Determine the [X, Y] coordinate at the center of the cell enclosing the given text.  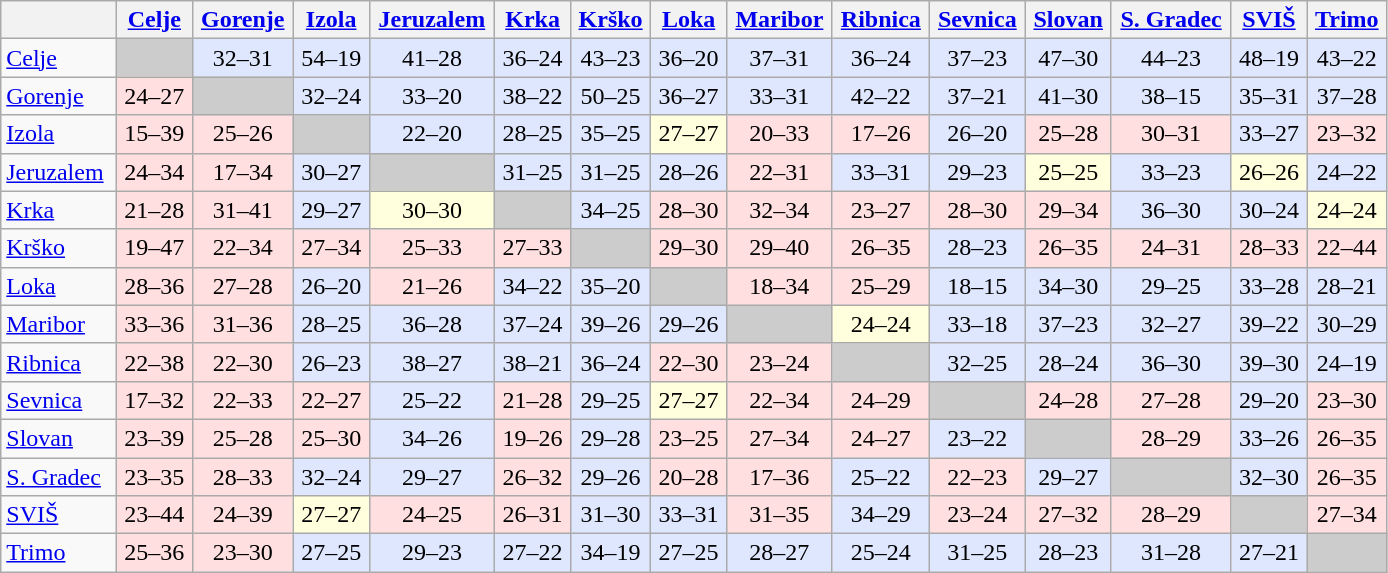
28–36 [154, 286]
25–33 [432, 248]
37–31 [780, 58]
33–26 [1269, 438]
23–44 [154, 515]
30–30 [432, 210]
22–31 [780, 172]
26–23 [331, 362]
19–26 [533, 438]
25–24 [880, 553]
29–28 [611, 438]
42–22 [880, 96]
25–25 [1068, 172]
35–20 [611, 286]
22–33 [242, 400]
23–25 [689, 438]
41–28 [432, 58]
43–22 [1347, 58]
48–19 [1269, 58]
35–25 [611, 134]
31–30 [611, 515]
31–36 [242, 324]
20–28 [689, 477]
23–39 [154, 438]
27–33 [533, 248]
26–26 [1269, 172]
34–25 [611, 210]
19–47 [154, 248]
24–25 [432, 515]
34–30 [1068, 286]
38–22 [533, 96]
29–40 [780, 248]
32–30 [1269, 477]
33–28 [1269, 286]
18–34 [780, 286]
33–36 [154, 324]
25–36 [154, 553]
39–26 [611, 324]
36–28 [432, 324]
29–30 [689, 248]
18–15 [977, 286]
37–21 [977, 96]
34–22 [533, 286]
54–19 [331, 58]
21–26 [432, 286]
38–27 [432, 362]
50–25 [611, 96]
28–27 [780, 553]
24–19 [1347, 362]
30–24 [1269, 210]
39–30 [1269, 362]
24–29 [880, 400]
44–23 [1171, 58]
47–30 [1068, 58]
33–18 [977, 324]
24–34 [154, 172]
35–31 [1269, 96]
26–31 [533, 515]
31–35 [780, 515]
38–15 [1171, 96]
39–22 [1269, 324]
26–32 [533, 477]
32–31 [242, 58]
24–28 [1068, 400]
33–20 [432, 96]
36–20 [689, 58]
34–19 [611, 553]
37–28 [1347, 96]
28–24 [1068, 362]
24–22 [1347, 172]
31–41 [242, 210]
36–27 [689, 96]
24–31 [1171, 248]
34–26 [432, 438]
23–27 [880, 210]
30–29 [1347, 324]
25–30 [331, 438]
29–34 [1068, 210]
22–38 [154, 362]
33–23 [1171, 172]
28–21 [1347, 286]
29–20 [1269, 400]
22–44 [1347, 248]
17–34 [242, 172]
41–30 [1068, 96]
31–28 [1171, 553]
23–32 [1347, 134]
27–21 [1269, 553]
17–36 [780, 477]
32–27 [1171, 324]
23–35 [154, 477]
25–26 [242, 134]
37–24 [533, 324]
33–27 [1269, 134]
30–27 [331, 172]
20–33 [780, 134]
17–32 [154, 400]
28–26 [689, 172]
32–25 [977, 362]
27–32 [1068, 515]
23–22 [977, 438]
25–29 [880, 286]
27–22 [533, 553]
15–39 [154, 134]
17–26 [880, 134]
22–23 [977, 477]
24–39 [242, 515]
22–27 [331, 400]
22–20 [432, 134]
32–34 [780, 210]
38–21 [533, 362]
30–31 [1171, 134]
43–23 [611, 58]
34–29 [880, 515]
